Find where the given text appears and provide that cell's center as (x, y) coordinate. 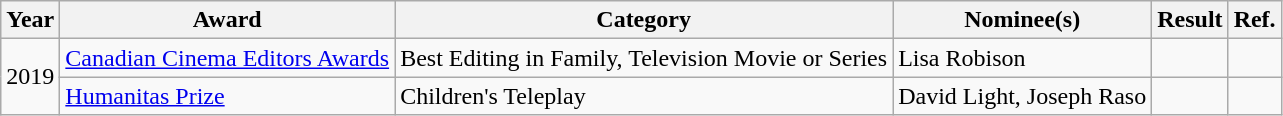
Best Editing in Family, Television Movie or Series (644, 58)
Ref. (1254, 20)
Nominee(s) (1022, 20)
Year (30, 20)
Canadian Cinema Editors Awards (228, 58)
David Light, Joseph Raso (1022, 96)
Award (228, 20)
Result (1190, 20)
2019 (30, 77)
Humanitas Prize (228, 96)
Category (644, 20)
Lisa Robison (1022, 58)
Children's Teleplay (644, 96)
